From the cell containing the given text, extract its center point as (X, Y) coordinate. 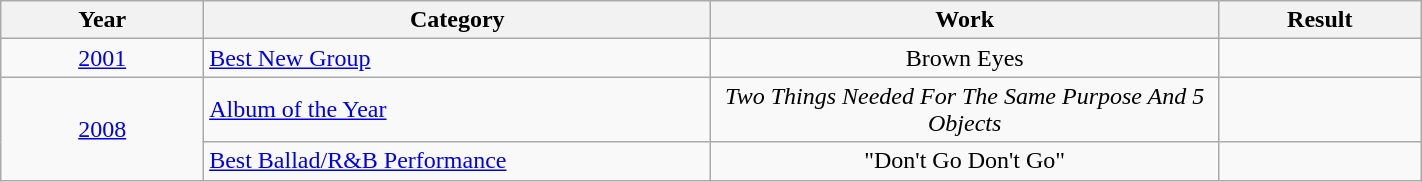
Category (458, 20)
"Don't Go Don't Go" (964, 161)
2001 (102, 58)
Work (964, 20)
2008 (102, 128)
Best Ballad/R&B Performance (458, 161)
Year (102, 20)
Best New Group (458, 58)
Album of the Year (458, 110)
Result (1320, 20)
Brown Eyes (964, 58)
Two Things Needed For The Same Purpose And 5 Objects (964, 110)
